Search for the cell housing the specified text and yield its (x, y) center coordinate. 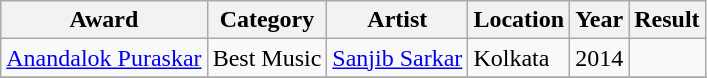
Location (519, 20)
Result (667, 20)
Category (267, 20)
2014 (600, 58)
Kolkata (519, 58)
Anandalok Puraskar (104, 58)
Best Music (267, 58)
Year (600, 20)
Artist (398, 20)
Award (104, 20)
Sanjib Sarkar (398, 58)
